For the text-containing cell, return its midpoint in (x, y) coordinate format. 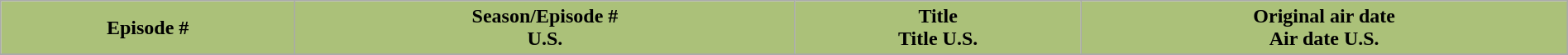
Episode # (148, 28)
Season/Episode # U.S. (544, 28)
Original air date Air date U.S. (1324, 28)
Title Title U.S. (938, 28)
